Detect which cell encompasses the target text, then output its [x, y] center coordinate. 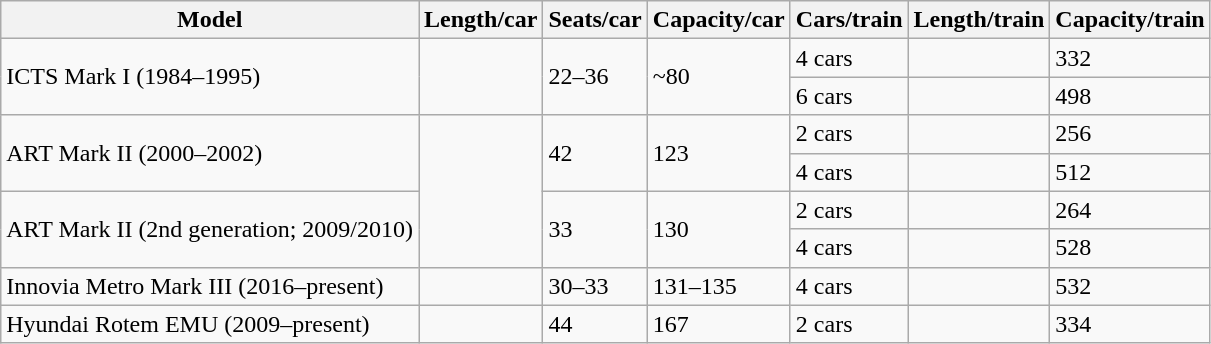
6 cars [849, 96]
30–33 [595, 286]
Innovia Metro Mark III (2016–present) [210, 286]
Model [210, 20]
334 [1130, 324]
22–36 [595, 77]
33 [595, 229]
256 [1130, 134]
Length/train [979, 20]
ICTS Mark I (1984–1995) [210, 77]
Cars/train [849, 20]
44 [595, 324]
123 [718, 153]
167 [718, 324]
498 [1130, 96]
ART Mark II (2000–2002) [210, 153]
Hyundai Rotem EMU (2009–present) [210, 324]
532 [1130, 286]
528 [1130, 248]
Seats/car [595, 20]
Capacity/train [1130, 20]
130 [718, 229]
Length/car [481, 20]
ART Mark II (2nd generation; 2009/2010) [210, 229]
332 [1130, 58]
42 [595, 153]
512 [1130, 172]
131–135 [718, 286]
264 [1130, 210]
Capacity/car [718, 20]
~80 [718, 77]
